From the cell containing the given text, extract its center point as (x, y) coordinate. 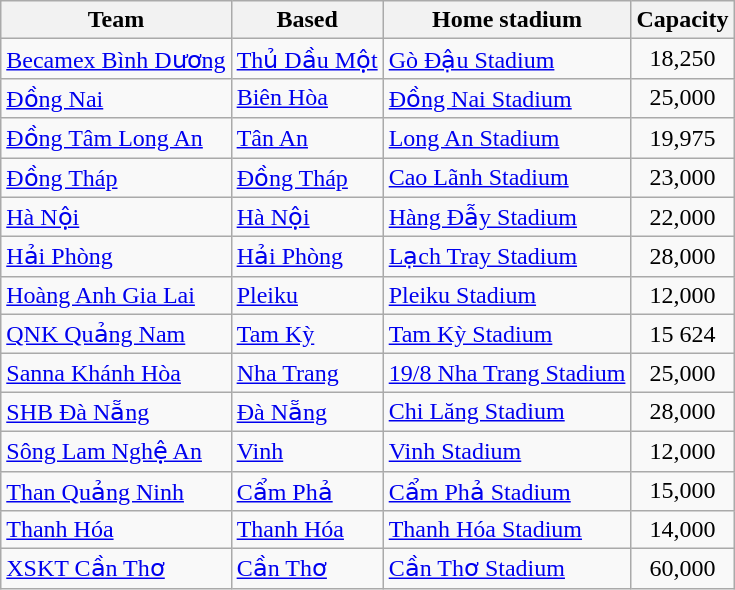
Cần Thơ (307, 569)
Đà Nẵng (307, 412)
Capacity (682, 20)
Đồng Nai (116, 98)
60,000 (682, 569)
Long An Stadium (507, 138)
Cần Thơ Stadium (507, 569)
Gò Đậu Stadium (507, 59)
22,000 (682, 217)
15 624 (682, 334)
19/8 Nha Trang Stadium (507, 373)
Đồng Nai Stadium (507, 98)
Cẩm Phả (307, 491)
23,000 (682, 178)
Vinh (307, 451)
Than Quảng Ninh (116, 491)
SHB Đà Nẵng (116, 412)
QNK Quảng Nam (116, 334)
Cẩm Phả Stadium (507, 491)
Lạch Tray Stadium (507, 257)
Thủ Dầu Một (307, 59)
Sanna Khánh Hòa (116, 373)
14,000 (682, 530)
Tân An (307, 138)
Hàng Đẫy Stadium (507, 217)
Home stadium (507, 20)
Becamex Bình Dương (116, 59)
Chi Lăng Stadium (507, 412)
Thanh Hóa Stadium (507, 530)
Tam Kỳ Stadium (507, 334)
Biên Hòa (307, 98)
Hoàng Anh Gia Lai (116, 295)
Đồng Tâm Long An (116, 138)
Based (307, 20)
Pleiku Stadium (507, 295)
Sông Lam Nghệ An (116, 451)
XSKT Cần Thơ (116, 569)
15,000 (682, 491)
Nha Trang (307, 373)
Vinh Stadium (507, 451)
Pleiku (307, 295)
18,250 (682, 59)
Tam Kỳ (307, 334)
Cao Lãnh Stadium (507, 178)
Team (116, 20)
19,975 (682, 138)
